Detect which cell encompasses the target text, then output its (X, Y) center coordinate. 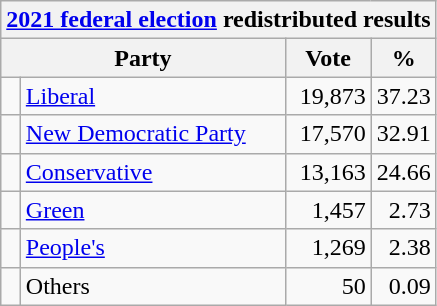
2.38 (404, 248)
32.91 (404, 134)
1,457 (328, 210)
24.66 (404, 172)
Others (152, 286)
2021 federal election redistributed results (218, 20)
Party (143, 58)
0.09 (404, 286)
13,163 (328, 172)
New Democratic Party (152, 134)
50 (328, 286)
Conservative (152, 172)
2.73 (404, 210)
19,873 (328, 96)
37.23 (404, 96)
17,570 (328, 134)
Vote (328, 58)
Green (152, 210)
% (404, 58)
People's (152, 248)
Liberal (152, 96)
1,269 (328, 248)
